Find where the given text appears and provide that cell's center as (x, y) coordinate. 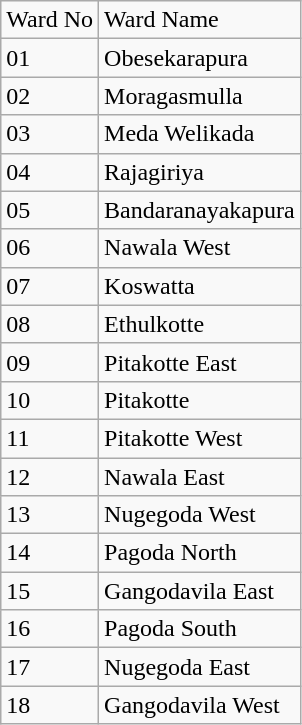
Bandaranayakapura (200, 210)
10 (50, 400)
Nawala East (200, 477)
15 (50, 591)
Ward Name (200, 20)
02 (50, 96)
13 (50, 515)
Gangodavila West (200, 705)
08 (50, 324)
Nugegoda West (200, 515)
Gangodavila East (200, 591)
04 (50, 172)
Pagoda South (200, 629)
03 (50, 134)
18 (50, 705)
Meda Welikada (200, 134)
16 (50, 629)
Ethulkotte (200, 324)
Pitakotte West (200, 438)
Moragasmulla (200, 96)
09 (50, 362)
05 (50, 210)
14 (50, 553)
11 (50, 438)
07 (50, 286)
Koswatta (200, 286)
Nugegoda East (200, 667)
Pitakotte (200, 400)
Ward No (50, 20)
06 (50, 248)
Rajagiriya (200, 172)
Nawala West (200, 248)
Obesekarapura (200, 58)
17 (50, 667)
01 (50, 58)
Pitakotte East (200, 362)
12 (50, 477)
Pagoda North (200, 553)
